Capture the cell that displays the provided text and extract its [X, Y] central coordinate. 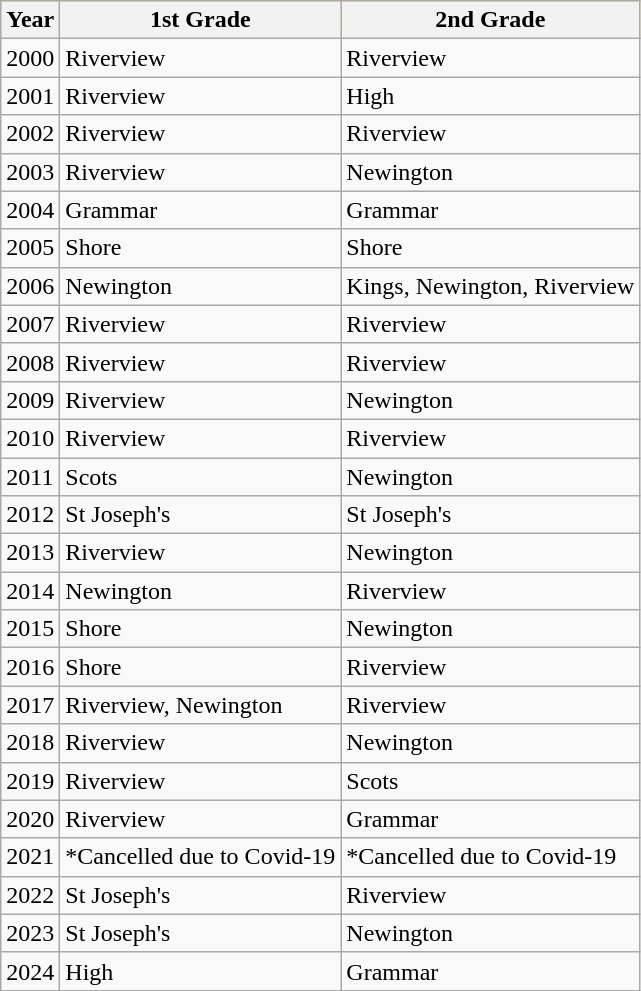
2000 [30, 58]
2017 [30, 705]
2019 [30, 781]
2022 [30, 895]
2009 [30, 400]
1st Grade [200, 20]
2014 [30, 591]
2010 [30, 438]
2015 [30, 629]
2013 [30, 553]
2nd Grade [490, 20]
2006 [30, 286]
2004 [30, 210]
Kings, Newington, Riverview [490, 286]
2018 [30, 743]
2003 [30, 172]
2005 [30, 248]
2008 [30, 362]
2023 [30, 933]
Riverview, Newington [200, 705]
2011 [30, 477]
2001 [30, 96]
2007 [30, 324]
2020 [30, 819]
2021 [30, 857]
2024 [30, 971]
2012 [30, 515]
Year [30, 20]
2002 [30, 134]
2016 [30, 667]
